Find where the given text appears and provide that cell's center as (X, Y) coordinate. 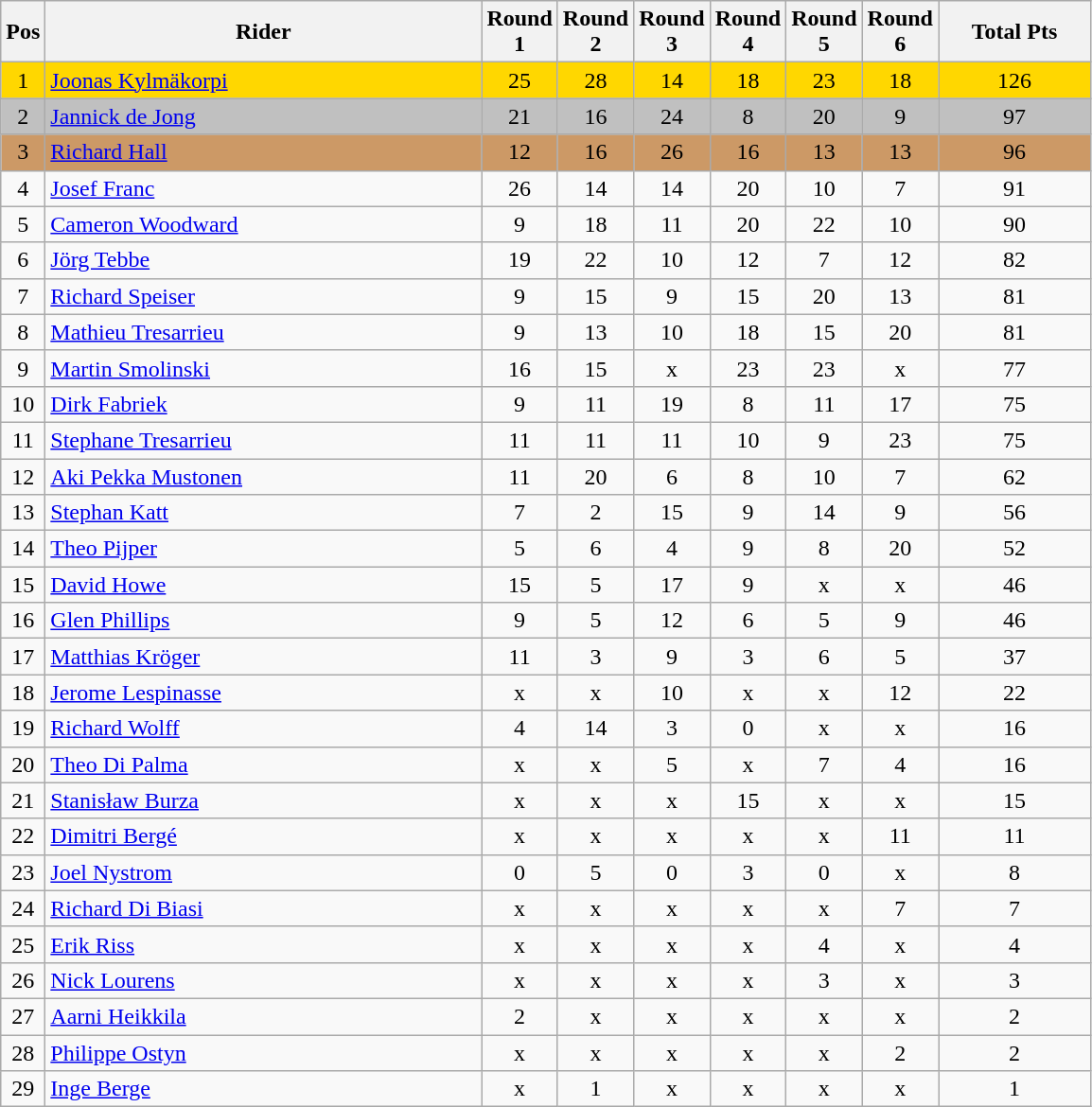
126 (1014, 80)
Joel Nystrom (263, 872)
Jannick de Jong (263, 116)
Total Pts (1014, 32)
96 (1014, 152)
Josef Franc (263, 188)
Aki Pekka Mustonen (263, 476)
82 (1014, 260)
Richard Di Biasi (263, 908)
Rider (263, 32)
Round 3 (672, 32)
Richard Hall (263, 152)
77 (1014, 368)
Erik Riss (263, 944)
52 (1014, 549)
29 (23, 1089)
Round 2 (595, 32)
56 (1014, 513)
Aarni Heikkila (263, 1016)
62 (1014, 476)
Dimitri Bergé (263, 836)
Round 4 (748, 32)
Matthias Kröger (263, 657)
Martin Smolinski (263, 368)
Inge Berge (263, 1089)
Mathieu Tresarrieu (263, 332)
90 (1014, 224)
Round 1 (520, 32)
Round 6 (900, 32)
Theo Pijper (263, 549)
Nick Lourens (263, 980)
Cameron Woodward (263, 224)
Stephan Katt (263, 513)
Pos (23, 32)
27 (23, 1016)
Richard Wolff (263, 729)
Richard Speiser (263, 296)
Round 5 (824, 32)
91 (1014, 188)
37 (1014, 657)
Dirk Fabriek (263, 404)
Stephane Tresarrieu (263, 440)
Jerome Lespinasse (263, 693)
Stanisław Burza (263, 800)
Theo Di Palma (263, 764)
David Howe (263, 585)
97 (1014, 116)
Jörg Tebbe (263, 260)
Joonas Kylmäkorpi (263, 80)
Philippe Ostyn (263, 1053)
Glen Phillips (263, 621)
